From the cell containing the given text, extract its center point as (x, y) coordinate. 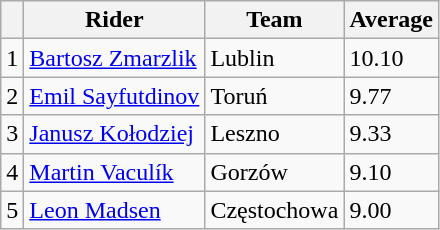
9.00 (392, 210)
9.10 (392, 172)
9.33 (392, 134)
Emil Sayfutdinov (114, 96)
3 (12, 134)
Częstochowa (274, 210)
Lublin (274, 58)
10.10 (392, 58)
4 (12, 172)
2 (12, 96)
Average (392, 20)
Leszno (274, 134)
1 (12, 58)
Toruń (274, 96)
Gorzów (274, 172)
Rider (114, 20)
Bartosz Zmarzlik (114, 58)
Leon Madsen (114, 210)
9.77 (392, 96)
Martin Vaculík (114, 172)
5 (12, 210)
Janusz Kołodziej (114, 134)
Team (274, 20)
